Identify which cell holds the provided text, then report its [X, Y] central coordinate. 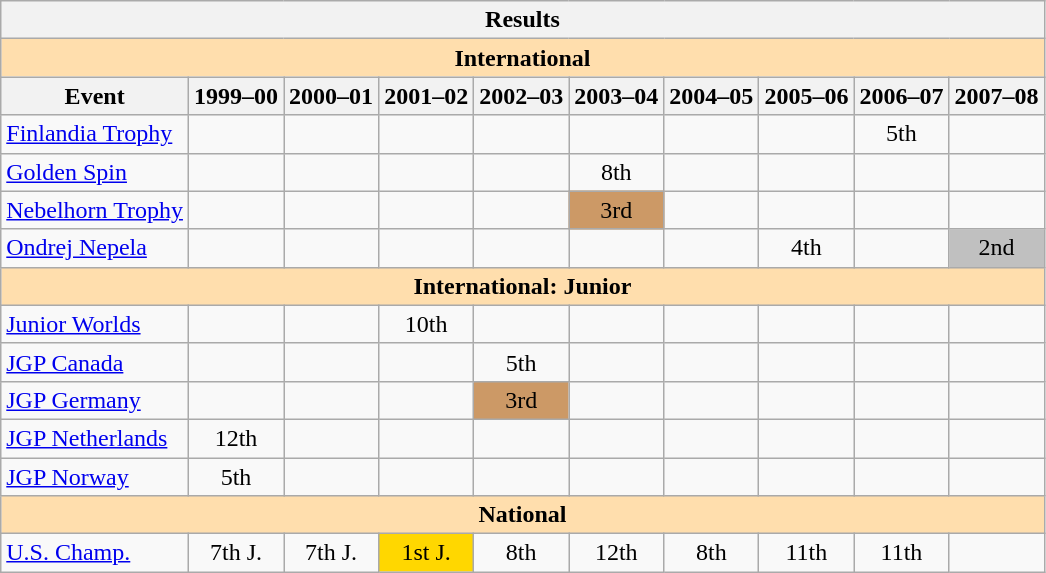
International [522, 58]
Ondrej Nepela [95, 248]
2001–02 [426, 96]
Event [95, 96]
2000–01 [332, 96]
International: Junior [522, 286]
2nd [996, 248]
National [522, 515]
2002–03 [522, 96]
Results [522, 20]
JGP Netherlands [95, 438]
2006–07 [902, 96]
1999–00 [236, 96]
Nebelhorn Trophy [95, 210]
4th [806, 248]
1st J. [426, 553]
Golden Spin [95, 172]
JGP Norway [95, 477]
JGP Germany [95, 400]
JGP Canada [95, 362]
Junior Worlds [95, 324]
2004–05 [712, 96]
Finlandia Trophy [95, 134]
2005–06 [806, 96]
2003–04 [616, 96]
2007–08 [996, 96]
10th [426, 324]
U.S. Champ. [95, 553]
